Detect which cell encompasses the target text, then output its (X, Y) center coordinate. 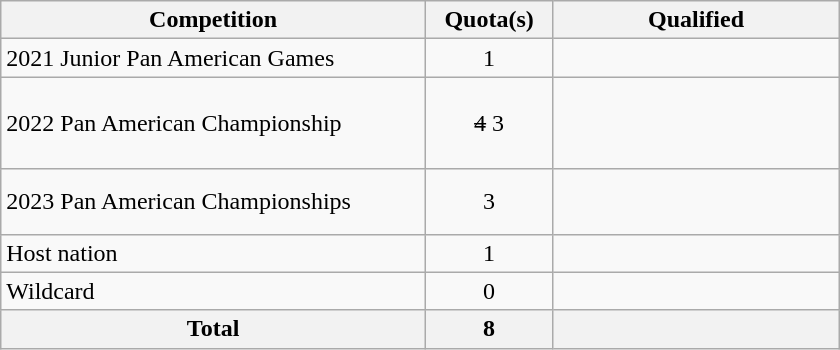
Qualified (696, 20)
4 3 (488, 123)
Competition (214, 20)
3 (488, 202)
2021 Junior Pan American Games (214, 58)
2023 Pan American Championships (214, 202)
Quota(s) (488, 20)
Host nation (214, 253)
0 (488, 291)
8 (488, 329)
2022 Pan American Championship (214, 123)
Total (214, 329)
Wildcard (214, 291)
